Output the (X, Y) coordinate of the center of the cell containing the given text.  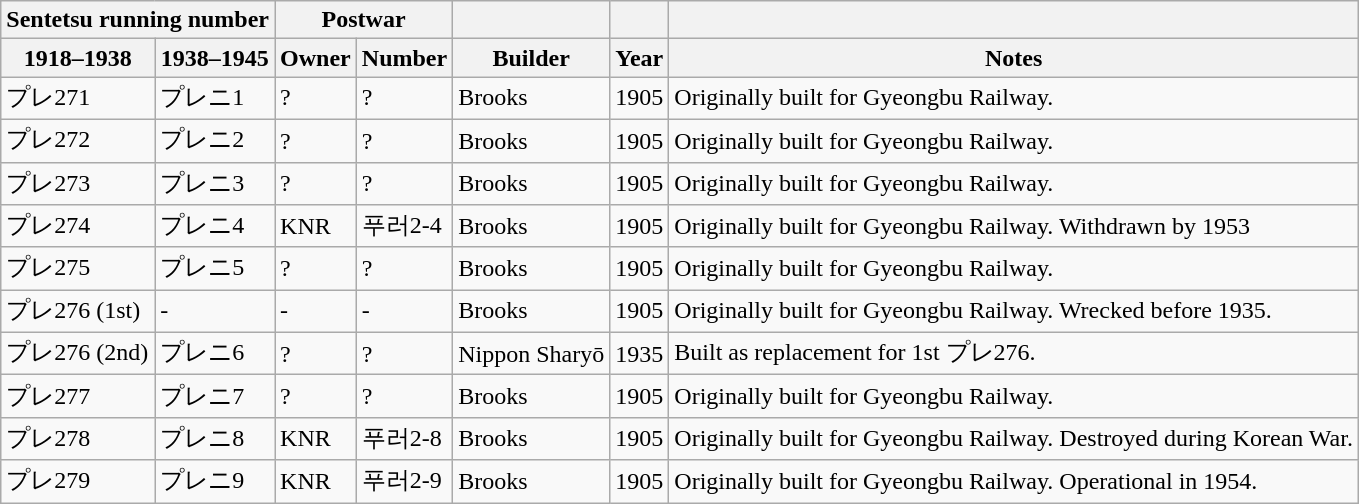
Year (640, 58)
푸러2-4 (404, 226)
Nippon Sharyō (532, 354)
Builder (532, 58)
1935 (640, 354)
푸러2-9 (404, 482)
Number (404, 58)
プレニ3 (215, 184)
プレニ5 (215, 268)
Notes (1014, 58)
Originally built for Gyeongbu Railway. Wrecked before 1935. (1014, 312)
Originally built for Gyeongbu Railway. Withdrawn by 1953 (1014, 226)
プレ276 (1st) (78, 312)
プレ276 (2nd) (78, 354)
プレ278 (78, 438)
プレニ4 (215, 226)
Owner (316, 58)
プレ277 (78, 396)
푸러2-8 (404, 438)
プレ273 (78, 184)
Originally built for Gyeongbu Railway. Operational in 1954. (1014, 482)
プレ279 (78, 482)
Originally built for Gyeongbu Railway. Destroyed during Korean War. (1014, 438)
プレニ7 (215, 396)
Postwar (364, 20)
Built as replacement for 1st プレ276. (1014, 354)
プレニ2 (215, 140)
Sentetsu running number (138, 20)
プレ275 (78, 268)
プレ272 (78, 140)
プレニ8 (215, 438)
1938–1945 (215, 58)
プレ271 (78, 98)
プレニ6 (215, 354)
プレニ1 (215, 98)
プレ274 (78, 226)
プレニ9 (215, 482)
1918–1938 (78, 58)
